Capture the cell that displays the provided text and extract its [x, y] central coordinate. 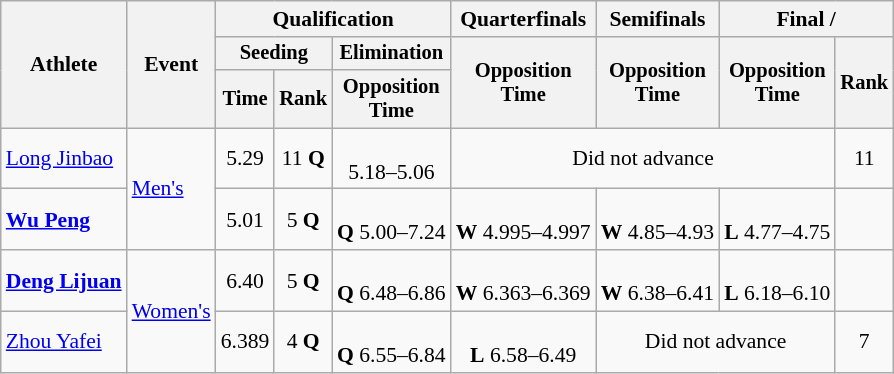
Event [172, 64]
Q 5.00–7.24 [392, 220]
6.389 [246, 342]
Athlete [64, 64]
Q 6.48–6.86 [392, 280]
Deng Lijuan [64, 280]
L 4.77–4.75 [777, 220]
W 6.363–6.369 [524, 280]
7 [864, 342]
6.40 [246, 280]
L 6.18–6.10 [777, 280]
Time [246, 99]
11 [864, 158]
W 4.85–4.93 [658, 220]
Seeding [274, 54]
5.29 [246, 158]
Quarterfinals [524, 19]
Wu Peng [64, 220]
Men's [172, 189]
11 Q [303, 158]
W 4.995–4.997 [524, 220]
Women's [172, 311]
Long Jinbao [64, 158]
5.18–5.06 [392, 158]
4 Q [303, 342]
5.01 [246, 220]
L 6.58–6.49 [524, 342]
Elimination [392, 54]
Final / [806, 19]
Q 6.55–6.84 [392, 342]
Qualification [334, 19]
Semifinals [658, 19]
Zhou Yafei [64, 342]
W 6.38–6.41 [658, 280]
